Return [X, Y] of the center of cell containing provided text 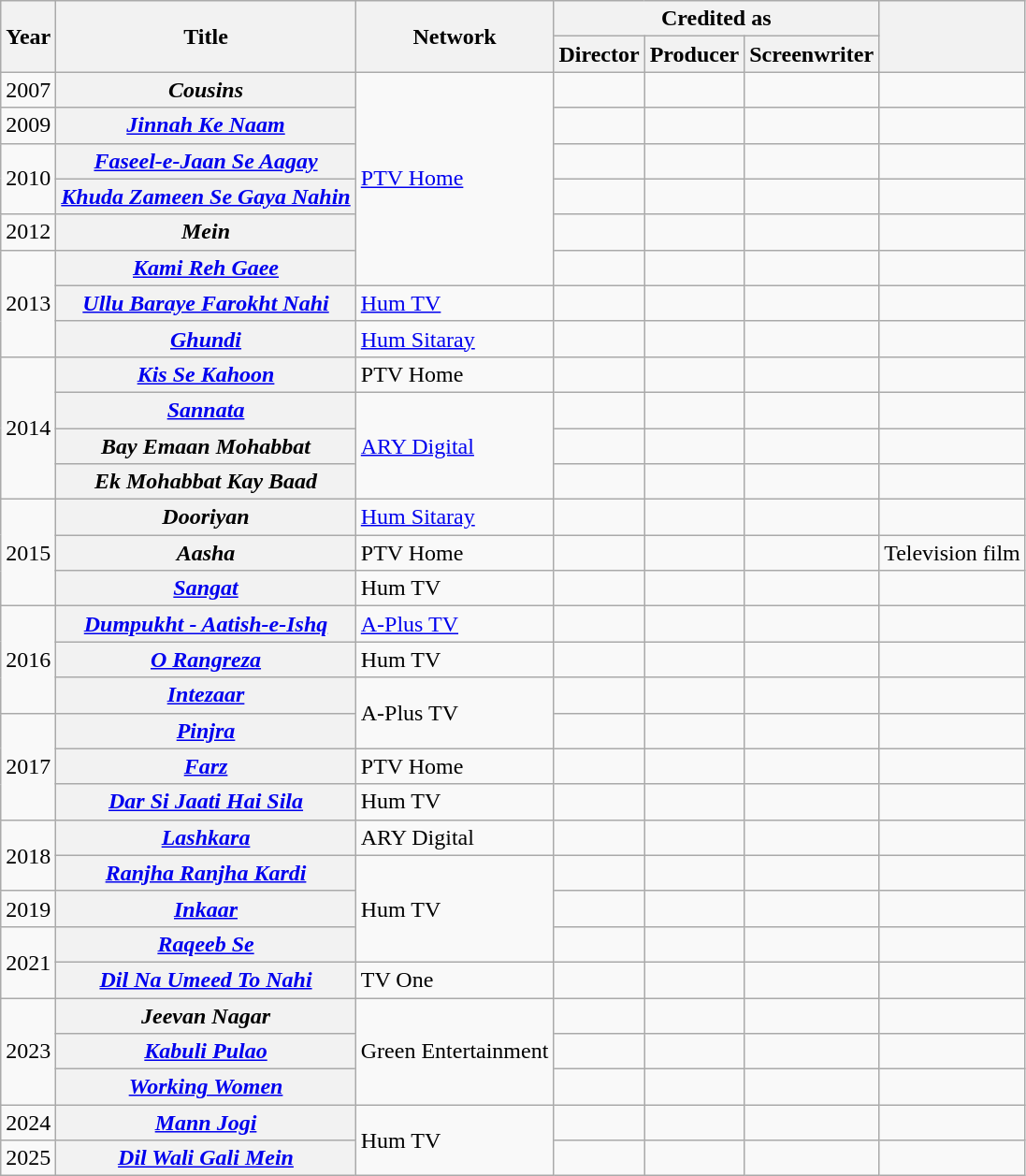
Dar Si Jaati Hai Sila [206, 802]
Director [599, 54]
Television film [952, 553]
Pinjra [206, 731]
Screenwriter [812, 54]
Network [455, 36]
Aasha [206, 553]
2017 [28, 766]
Kami Reh Gaee [206, 268]
2016 [28, 660]
2018 [28, 855]
Raqeeb Se [206, 944]
Credited as [716, 19]
Dil Na Umeed To Nahi [206, 980]
2012 [28, 232]
Faseel-e-Jaan Se Aagay [206, 161]
Year [28, 36]
2013 [28, 303]
O Rangreza [206, 660]
Cousins [206, 90]
2014 [28, 428]
2021 [28, 962]
Producer [694, 54]
Mann Jogi [206, 1123]
Lashkara [206, 837]
TV One [455, 980]
2023 [28, 1051]
Inkaar [206, 908]
Khuda Zameen Se Gaya Nahin [206, 196]
2007 [28, 90]
Sangat [206, 588]
Dil Wali Gali Mein [206, 1158]
Title [206, 36]
2009 [28, 125]
Kabuli Pulao [206, 1052]
Jinnah Ke Naam [206, 125]
2019 [28, 908]
Ghundi [206, 339]
Ullu Baraye Farokht Nahi [206, 303]
Sannata [206, 410]
Dooriyan [206, 517]
Ek Mohabbat Kay Baad [206, 482]
2024 [28, 1123]
2010 [28, 179]
Green Entertainment [455, 1051]
Kis Se Kahoon [206, 374]
Bay Emaan Mohabbat [206, 446]
Jeevan Nagar [206, 1015]
Intezaar [206, 695]
Dumpukht - Aatish-e-Ishq [206, 624]
Working Women [206, 1087]
Farz [206, 766]
2025 [28, 1158]
Ranjha Ranjha Kardi [206, 873]
2015 [28, 553]
Mein [206, 232]
